Locate the cell with the specified text and output its (X, Y) center coordinate. 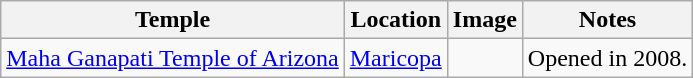
Image (484, 20)
Maha Ganapati Temple of Arizona (173, 58)
Temple (173, 20)
Opened in 2008. (607, 58)
Maricopa (396, 58)
Location (396, 20)
Notes (607, 20)
